Detect which cell encompasses the target text, then output its (x, y) center coordinate. 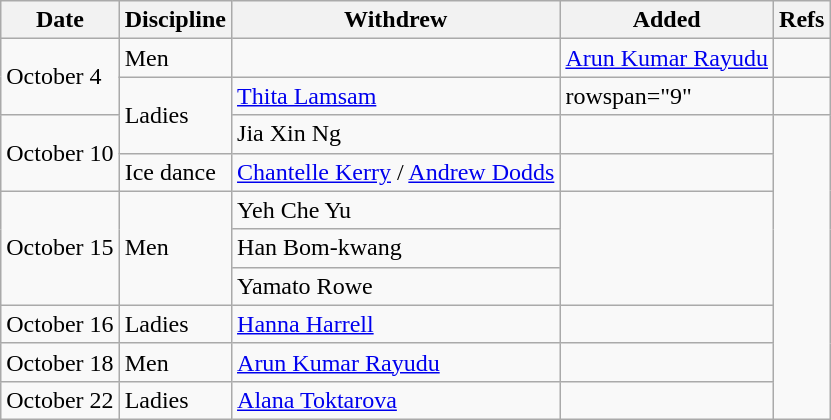
October 10 (60, 153)
Hanna Harrell (396, 324)
rowspan="9" (667, 96)
Chantelle Kerry / Andrew Dodds (396, 172)
Yeh Che Yu (396, 210)
October 15 (60, 248)
Discipline (175, 20)
Thita Lamsam (396, 96)
Date (60, 20)
October 16 (60, 324)
Yamato Rowe (396, 286)
Added (667, 20)
October 22 (60, 400)
Withdrew (396, 20)
October 4 (60, 77)
Han Bom-kwang (396, 248)
Refs (802, 20)
Jia Xin Ng (396, 134)
Ice dance (175, 172)
October 18 (60, 362)
Alana Toktarova (396, 400)
